Pinpoint the cell where the given text exists, returning its (X, Y) midpoint coordinate. 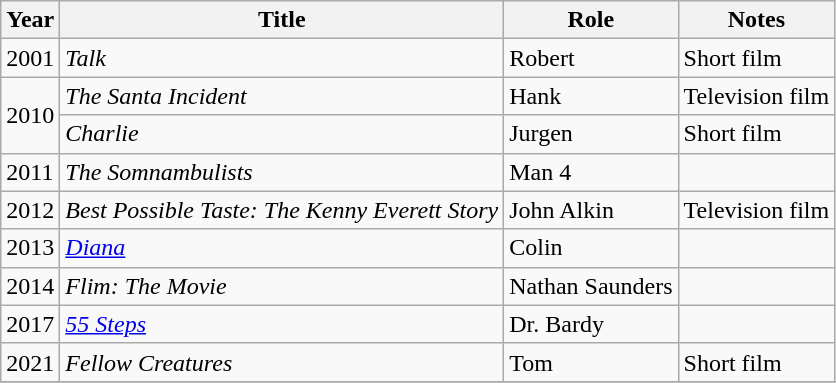
2011 (30, 172)
Jurgen (591, 134)
Dr. Bardy (591, 324)
2013 (30, 248)
Notes (756, 20)
Fellow Creatures (282, 362)
Colin (591, 248)
Diana (282, 248)
2014 (30, 286)
2012 (30, 210)
The Santa Incident (282, 96)
Title (282, 20)
Talk (282, 58)
Charlie (282, 134)
2010 (30, 115)
Hank (591, 96)
Man 4 (591, 172)
2001 (30, 58)
Tom (591, 362)
55 Steps (282, 324)
Flim: The Movie (282, 286)
John Alkin (591, 210)
Role (591, 20)
2021 (30, 362)
The Somnambulists (282, 172)
Best Possible Taste: The Kenny Everett Story (282, 210)
2017 (30, 324)
Year (30, 20)
Nathan Saunders (591, 286)
Robert (591, 58)
